Search for the cell housing the specified text and yield its (x, y) center coordinate. 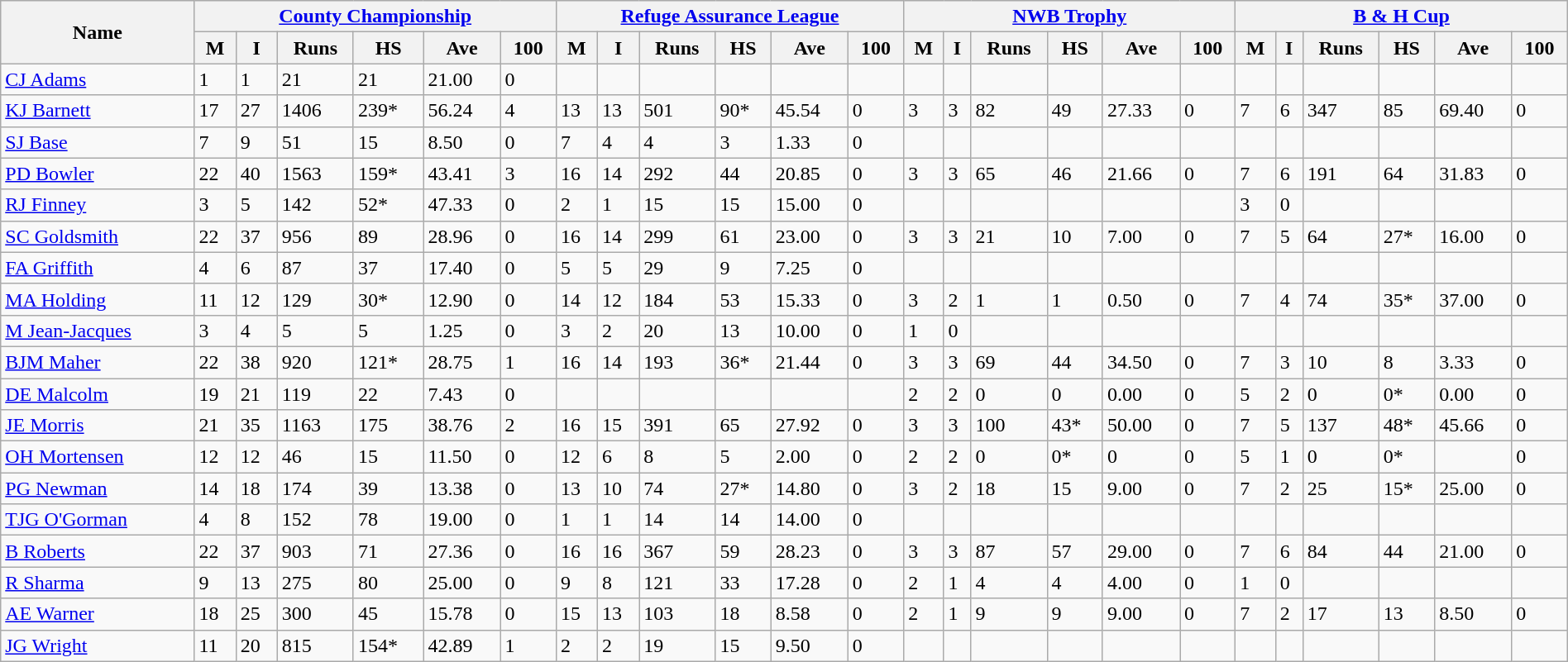
292 (677, 174)
FA Griffith (98, 268)
JE Morris (98, 426)
50.00 (1141, 426)
920 (315, 362)
956 (315, 236)
12.90 (461, 299)
29.00 (1141, 551)
21.66 (1141, 174)
7.25 (809, 268)
1563 (315, 174)
174 (315, 488)
152 (315, 520)
28.96 (461, 236)
154* (388, 645)
BJM Maher (98, 362)
78 (388, 520)
KJ Barnett (98, 111)
56.24 (461, 111)
8.58 (809, 614)
89 (388, 236)
1163 (315, 426)
239* (388, 111)
159* (388, 174)
7.43 (461, 394)
31.83 (1474, 174)
33 (743, 583)
45.66 (1474, 426)
21.44 (809, 362)
1.33 (809, 142)
15.00 (809, 205)
Name (98, 32)
27 (256, 111)
17.28 (809, 583)
TJG O'Gorman (98, 520)
SC Goldsmith (98, 236)
28.23 (809, 551)
119 (315, 394)
30* (388, 299)
69 (1009, 362)
45 (388, 614)
103 (677, 614)
36* (743, 362)
RJ Finney (98, 205)
59 (743, 551)
193 (677, 362)
27.33 (1141, 111)
19.00 (461, 520)
MA Holding (98, 299)
3.33 (1474, 362)
137 (1341, 426)
40 (256, 174)
B & H Cup (1401, 17)
90* (743, 111)
13.38 (461, 488)
PG Newman (98, 488)
71 (388, 551)
County Championship (375, 17)
SJ Base (98, 142)
49 (1075, 111)
53 (743, 299)
80 (388, 583)
391 (677, 426)
300 (315, 614)
1406 (315, 111)
43* (1075, 426)
501 (677, 111)
85 (1406, 111)
14.80 (809, 488)
PD Bowler (98, 174)
52* (388, 205)
27.36 (461, 551)
84 (1341, 551)
142 (315, 205)
35* (1406, 299)
35 (256, 426)
47.33 (461, 205)
15.33 (809, 299)
38.76 (461, 426)
347 (1341, 111)
367 (677, 551)
15* (1406, 488)
42.89 (461, 645)
JG Wright (98, 645)
129 (315, 299)
B Roberts (98, 551)
175 (388, 426)
20.85 (809, 174)
CJ Adams (98, 79)
23.00 (809, 236)
AE Warner (98, 614)
51 (315, 142)
121* (388, 362)
15.78 (461, 614)
1.25 (461, 331)
184 (677, 299)
Refuge Assurance League (729, 17)
43.41 (461, 174)
28.75 (461, 362)
39 (388, 488)
121 (677, 583)
37.00 (1474, 299)
191 (1341, 174)
4.00 (1141, 583)
275 (315, 583)
DE Malcolm (98, 394)
61 (743, 236)
11.50 (461, 457)
16.00 (1474, 236)
38 (256, 362)
299 (677, 236)
M Jean-Jacques (98, 331)
903 (315, 551)
0.50 (1141, 299)
10.00 (809, 331)
7.00 (1141, 236)
815 (315, 645)
14.00 (809, 520)
OH Mortensen (98, 457)
48* (1406, 426)
9.50 (809, 645)
34.50 (1141, 362)
2.00 (809, 457)
57 (1075, 551)
27.92 (809, 426)
82 (1009, 111)
29 (677, 268)
69.40 (1474, 111)
45.54 (809, 111)
R Sharma (98, 583)
17.40 (461, 268)
NWB Trophy (1070, 17)
